Search for the cell housing the specified text and yield its (X, Y) center coordinate. 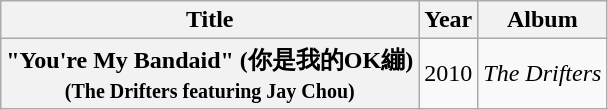
Title (210, 20)
Year (448, 20)
2010 (448, 74)
The Drifters (542, 74)
"You're My Bandaid" (你是我的OK繃)(The Drifters featuring Jay Chou) (210, 74)
Album (542, 20)
